From the cell containing the given text, extract its center point as (X, Y) coordinate. 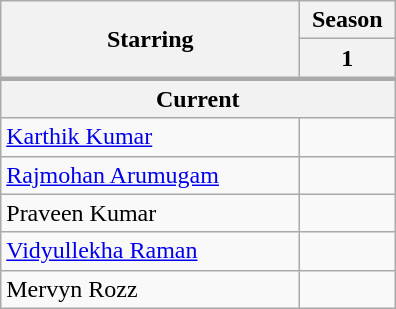
Rajmohan Arumugam (150, 175)
Current (198, 98)
1 (348, 59)
Starring (150, 40)
Vidyullekha Raman (150, 251)
Praveen Kumar (150, 213)
Season (348, 20)
Karthik Kumar (150, 137)
Mervyn Rozz (150, 289)
